Determine the [x, y] coordinate at the center of the cell enclosing the given text.  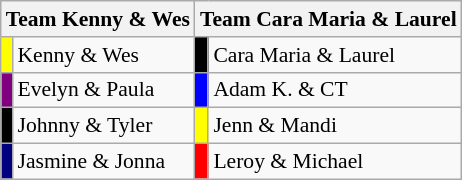
Evelyn & Paula [104, 90]
Jasmine & Jonna [104, 162]
Team Kenny & Wes [98, 19]
Adam K. & CT [334, 90]
Jenn & Mandi [334, 126]
Leroy & Michael [334, 162]
Team Cara Maria & Laurel [328, 19]
Cara Maria & Laurel [334, 55]
Kenny & Wes [104, 55]
Johnny & Tyler [104, 126]
